Locate the cell with the specified text and output its [X, Y] center coordinate. 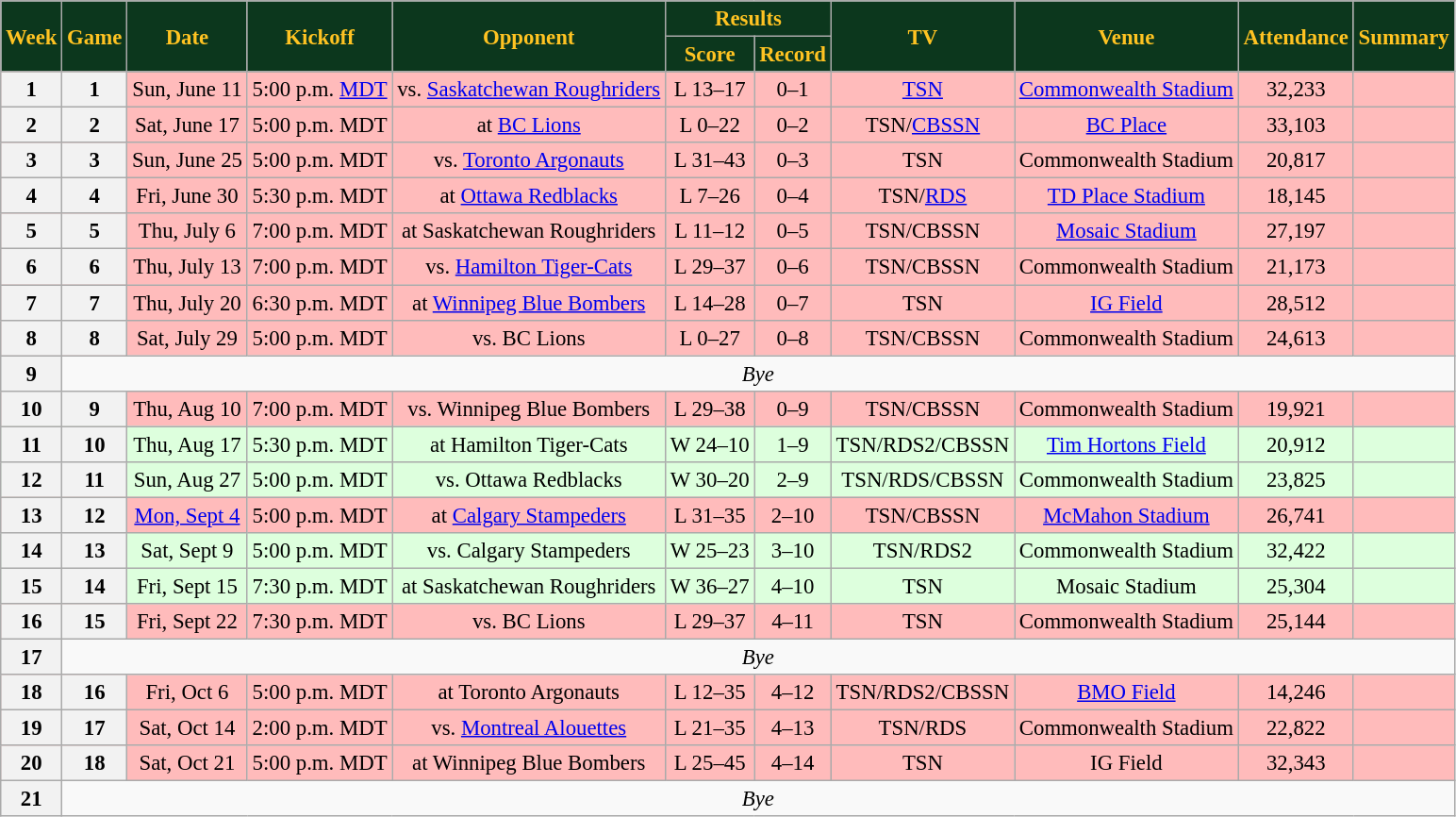
Sun, Aug 27 [188, 480]
vs. Calgary Stampeders [529, 551]
Sat, July 29 [188, 338]
0–7 [792, 303]
32,422 [1296, 551]
33,103 [1296, 125]
1–9 [792, 444]
Results [749, 19]
Kickoff [320, 36]
vs. Toronto Argonauts [529, 160]
McMahon Stadium [1127, 515]
20,912 [1296, 444]
W 25–23 [710, 551]
vs. Ottawa Redblacks [529, 480]
32,233 [1296, 90]
L 31–35 [710, 515]
Fri, Sept 15 [188, 586]
W 30–20 [710, 480]
Fri, June 30 [188, 196]
Date [188, 36]
Thu, Aug 10 [188, 408]
vs. Winnipeg Blue Bombers [529, 408]
L 31–43 [710, 160]
Opponent [529, 36]
Attendance [1296, 36]
2–10 [792, 515]
19,921 [1296, 408]
0–2 [792, 125]
at BC Lions [529, 125]
4–11 [792, 622]
25,304 [1296, 586]
Thu, July 13 [188, 267]
22,822 [1296, 728]
Score [710, 55]
19 [32, 728]
0–6 [792, 267]
4–10 [792, 586]
0–3 [792, 160]
Sat, Sept 9 [188, 551]
BMO Field [1127, 692]
L 21–35 [710, 728]
25,144 [1296, 622]
Sat, Oct 21 [188, 763]
TSN/RDS2 [922, 551]
28,512 [1296, 303]
26,741 [1296, 515]
20 [32, 763]
Venue [1127, 36]
L 12–35 [710, 692]
Week [32, 36]
BC Place [1127, 125]
Sat, Oct 14 [188, 728]
L 25–45 [710, 763]
W 24–10 [710, 444]
27,197 [1296, 231]
4–14 [792, 763]
0–4 [792, 196]
vs. Hamilton Tiger-Cats [529, 267]
Sun, June 25 [188, 160]
TV [922, 36]
2–9 [792, 480]
24,613 [1296, 338]
23,825 [1296, 480]
Summary [1403, 36]
0–8 [792, 338]
Sat, June 17 [188, 125]
Record [792, 55]
Game [94, 36]
Fri, Sept 22 [188, 622]
at Hamilton Tiger-Cats [529, 444]
W 36–27 [710, 586]
L 7–26 [710, 196]
0–1 [792, 90]
Tim Hortons Field [1127, 444]
vs. Montreal Alouettes [529, 728]
0–5 [792, 231]
L 0–27 [710, 338]
4–12 [792, 692]
Thu, Aug 17 [188, 444]
Mon, Sept 4 [188, 515]
Fri, Oct 6 [188, 692]
at Ottawa Redblacks [529, 196]
3–10 [792, 551]
2:00 p.m. MDT [320, 728]
at Toronto Argonauts [529, 692]
L 29–38 [710, 408]
20,817 [1296, 160]
6:30 p.m. MDT [320, 303]
L 14–28 [710, 303]
4–13 [792, 728]
Sun, June 11 [188, 90]
TD Place Stadium [1127, 196]
vs. Saskatchewan Roughriders [529, 90]
21 [32, 799]
at Calgary Stampeders [529, 515]
L 11–12 [710, 231]
L 13–17 [710, 90]
32,343 [1296, 763]
0–9 [792, 408]
18,145 [1296, 196]
14,246 [1296, 692]
Thu, July 20 [188, 303]
TSN/RDS/CBSSN [922, 480]
L 0–22 [710, 125]
21,173 [1296, 267]
Thu, July 6 [188, 231]
